Scan for the cell matching the given text and deliver its (x, y) coordinate at center. 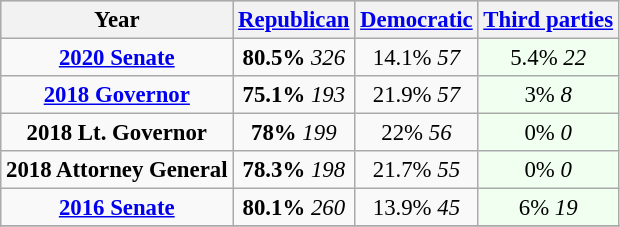
78% 199 (294, 133)
2018 Attorney General (117, 170)
6% 19 (548, 208)
Republican (294, 20)
21.7% 55 (416, 170)
Year (117, 20)
2020 Senate (117, 58)
2018 Lt. Governor (117, 133)
Third parties (548, 20)
3% 8 (548, 95)
80.5% 326 (294, 58)
2018 Governor (117, 95)
75.1% 193 (294, 95)
Democratic (416, 20)
13.9% 45 (416, 208)
78.3% 198 (294, 170)
2016 Senate (117, 208)
80.1% 260 (294, 208)
22% 56 (416, 133)
14.1% 57 (416, 58)
21.9% 57 (416, 95)
5.4% 22 (548, 58)
